Detect which cell encompasses the target text, then output its [x, y] center coordinate. 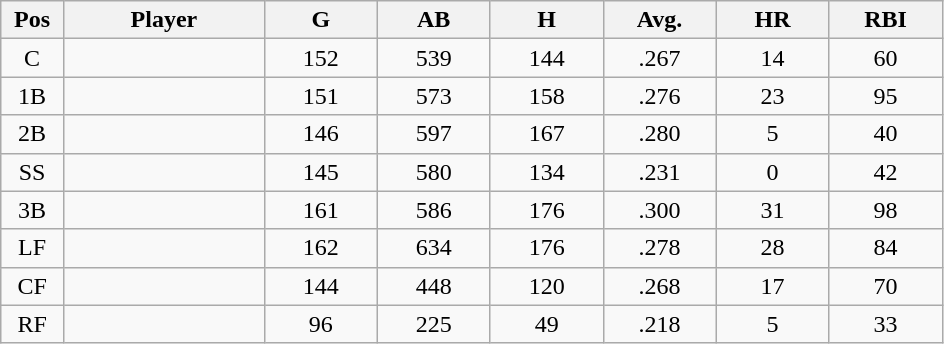
580 [434, 172]
.231 [660, 172]
Avg. [660, 20]
120 [546, 286]
151 [320, 96]
33 [886, 324]
AB [434, 20]
539 [434, 58]
CF [32, 286]
40 [886, 134]
167 [546, 134]
70 [886, 286]
634 [434, 248]
84 [886, 248]
Pos [32, 20]
31 [772, 210]
G [320, 20]
.280 [660, 134]
448 [434, 286]
152 [320, 58]
.276 [660, 96]
LF [32, 248]
C [32, 58]
96 [320, 324]
RBI [886, 20]
.300 [660, 210]
H [546, 20]
597 [434, 134]
162 [320, 248]
145 [320, 172]
42 [886, 172]
586 [434, 210]
0 [772, 172]
60 [886, 58]
SS [32, 172]
HR [772, 20]
95 [886, 96]
.218 [660, 324]
14 [772, 58]
134 [546, 172]
3B [32, 210]
98 [886, 210]
225 [434, 324]
RF [32, 324]
161 [320, 210]
.278 [660, 248]
.267 [660, 58]
28 [772, 248]
49 [546, 324]
.268 [660, 286]
158 [546, 96]
1B [32, 96]
146 [320, 134]
Player [164, 20]
23 [772, 96]
573 [434, 96]
2B [32, 134]
17 [772, 286]
